Return (X, Y) of the center of cell containing provided text 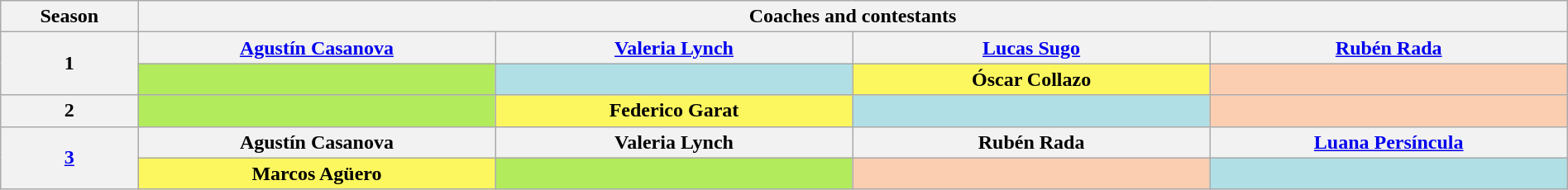
Federico Garat (674, 111)
2 (69, 111)
Óscar Collazo (1031, 79)
Coaches and contestants (853, 17)
Season (69, 17)
1 (69, 64)
Lucas Sugo (1031, 48)
Luana Persíncula (1389, 142)
Marcos Agüero (317, 173)
3 (69, 158)
